Detect which cell encompasses the target text, then output its (x, y) center coordinate. 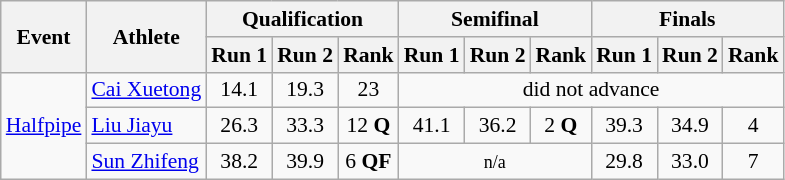
Finals (687, 19)
Event (44, 36)
12 Q (368, 126)
41.1 (432, 126)
38.2 (239, 162)
36.2 (498, 126)
did not advance (592, 90)
2 Q (562, 126)
Cai Xuetong (146, 90)
Semifinal (495, 19)
6 QF (368, 162)
Sun Zhifeng (146, 162)
29.8 (624, 162)
26.3 (239, 126)
39.3 (624, 126)
33.0 (690, 162)
Qualification (302, 19)
33.3 (305, 126)
39.9 (305, 162)
Athlete (146, 36)
14.1 (239, 90)
23 (368, 90)
4 (754, 126)
Halfpipe (44, 126)
34.9 (690, 126)
Liu Jiayu (146, 126)
n/a (495, 162)
7 (754, 162)
19.3 (305, 90)
